Capture the cell that displays the provided text and extract its [x, y] central coordinate. 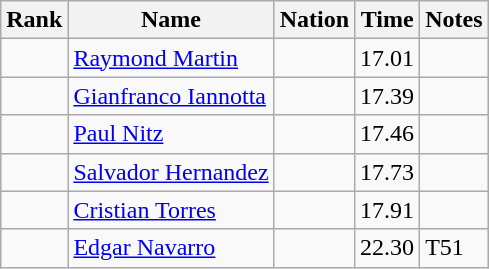
22.30 [388, 248]
17.91 [388, 210]
17.39 [388, 96]
Raymond Martin [171, 58]
Gianfranco Iannotta [171, 96]
Rank [34, 20]
Nation [314, 20]
Cristian Torres [171, 210]
Edgar Navarro [171, 248]
Notes [454, 20]
17.73 [388, 172]
T51 [454, 248]
Name [171, 20]
17.46 [388, 134]
Time [388, 20]
Salvador Hernandez [171, 172]
Paul Nitz [171, 134]
17.01 [388, 58]
